Return the [x, y] coordinate for the center point of the cell that contains the specified text.  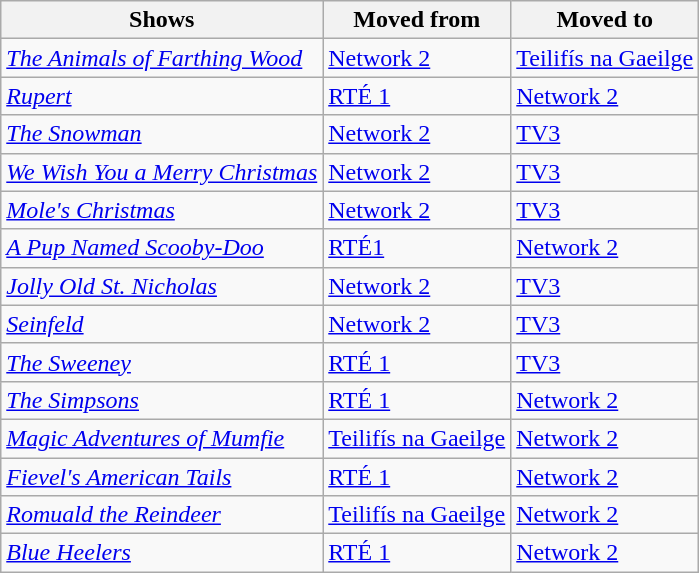
Mole's Christmas [162, 210]
Romuald the Reindeer [162, 515]
Moved from [417, 20]
Rupert [162, 96]
The Snowman [162, 134]
Blue Heelers [162, 553]
The Simpsons [162, 400]
Fievel's American Tails [162, 477]
Magic Adventures of Mumfie [162, 438]
RTÉ1 [417, 248]
Shows [162, 20]
The Sweeney [162, 362]
Jolly Old St. Nicholas [162, 286]
A Pup Named Scooby-Doo [162, 248]
We Wish You a Merry Christmas [162, 172]
Moved to [605, 20]
The Animals of Farthing Wood [162, 58]
Seinfeld [162, 324]
